Find where the given text appears and provide that cell's center as [X, Y] coordinate. 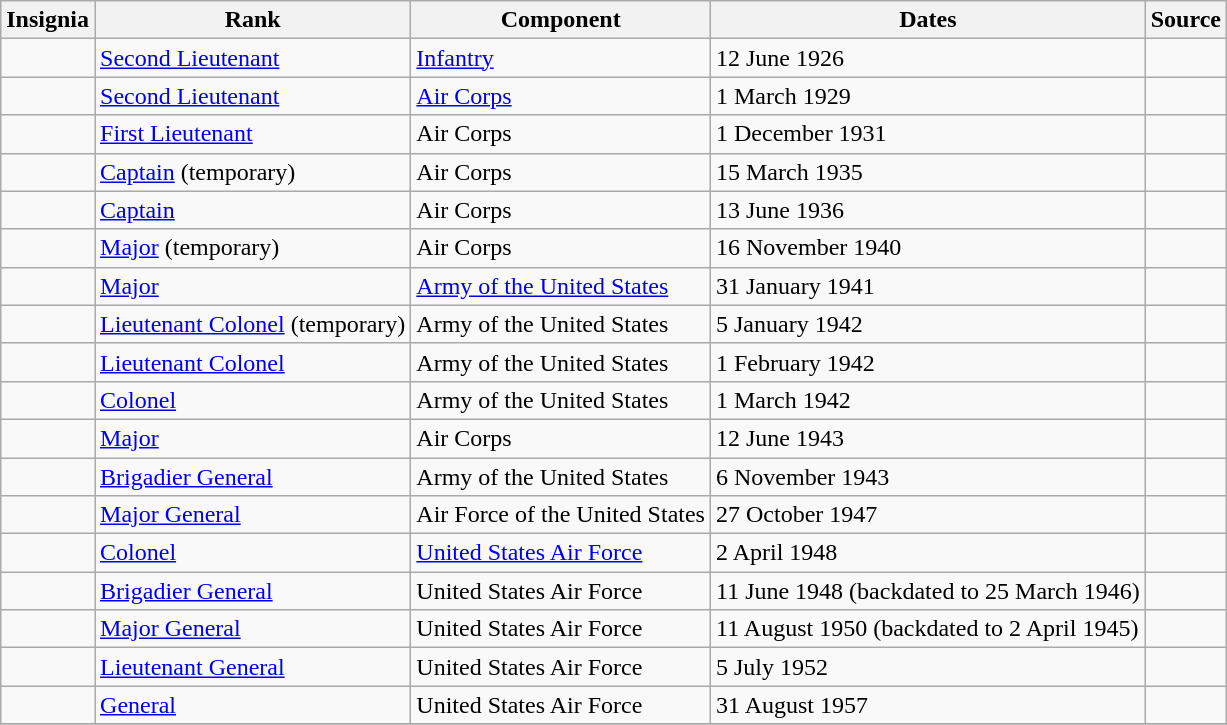
13 June 1936 [928, 210]
Major (temporary) [253, 248]
2 April 1948 [928, 553]
1 March 1929 [928, 96]
12 June 1943 [928, 438]
Dates [928, 20]
Lieutenant General [253, 667]
1 March 1942 [928, 400]
12 June 1926 [928, 58]
Air Force of the United States [561, 515]
16 November 1940 [928, 248]
1 December 1931 [928, 134]
Lieutenant Colonel (temporary) [253, 324]
27 October 1947 [928, 515]
General [253, 705]
31 January 1941 [928, 286]
First Lieutenant [253, 134]
Component [561, 20]
Captain (temporary) [253, 172]
Infantry [561, 58]
Insignia [48, 20]
Source [1186, 20]
5 July 1952 [928, 667]
1 February 1942 [928, 362]
Rank [253, 20]
11 June 1948 (backdated to 25 March 1946) [928, 591]
6 November 1943 [928, 477]
5 January 1942 [928, 324]
15 March 1935 [928, 172]
Captain [253, 210]
11 August 1950 (backdated to 2 April 1945) [928, 629]
Lieutenant Colonel [253, 362]
31 August 1957 [928, 705]
